Identify which cell holds the provided text, then report its (x, y) central coordinate. 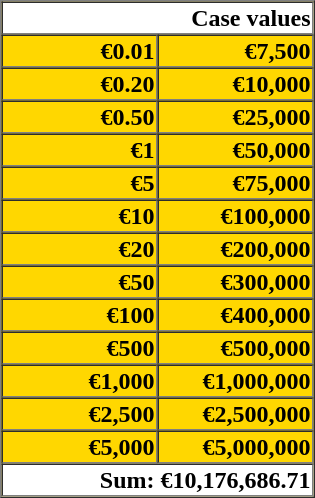
€300,000 (236, 282)
€500 (80, 348)
€10 (80, 216)
€20 (80, 248)
€400,000 (236, 314)
€0.20 (80, 84)
€500,000 (236, 348)
€50 (80, 282)
Sum: €10,176,686.71 (158, 480)
€25,000 (236, 116)
€10,000 (236, 84)
€75,000 (236, 182)
€5 (80, 182)
€2,500,000 (236, 414)
€0.01 (80, 50)
€1,000 (80, 380)
€5,000,000 (236, 446)
€2,500 (80, 414)
€100 (80, 314)
€7,500 (236, 50)
€1,000,000 (236, 380)
€100,000 (236, 216)
Case values (158, 18)
€50,000 (236, 150)
€1 (80, 150)
€0.50 (80, 116)
€200,000 (236, 248)
€5,000 (80, 446)
